Locate the cell with the specified text and output its (x, y) center coordinate. 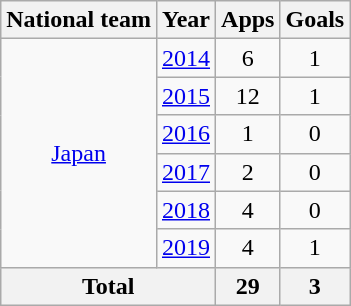
2018 (186, 210)
3 (315, 286)
Year (186, 20)
2 (248, 172)
Total (108, 286)
National team (79, 20)
Japan (79, 153)
Goals (315, 20)
2014 (186, 58)
2015 (186, 96)
29 (248, 286)
2016 (186, 134)
6 (248, 58)
2017 (186, 172)
12 (248, 96)
Apps (248, 20)
2019 (186, 248)
